Search for the cell housing the specified text and yield its (X, Y) center coordinate. 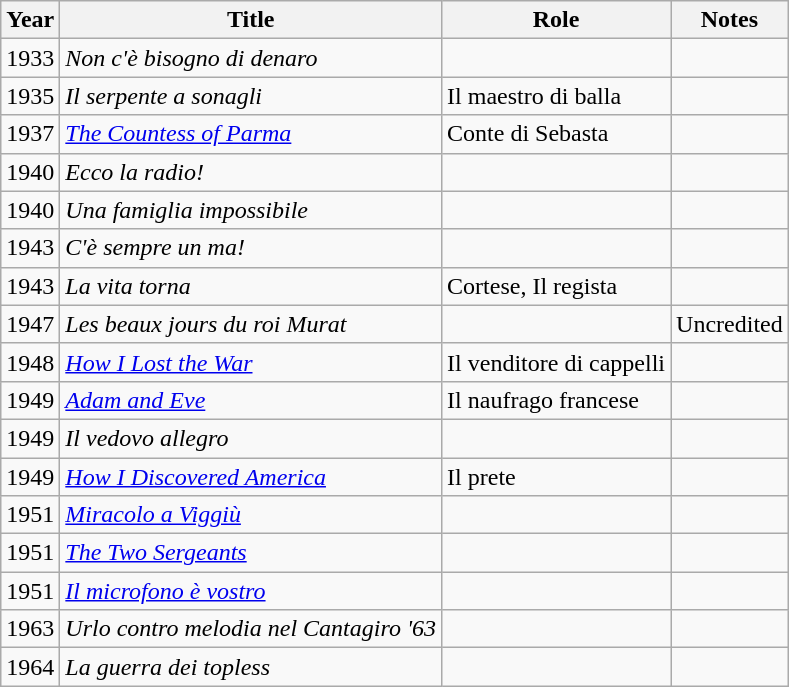
Conte di Sebasta (556, 134)
1937 (30, 134)
Il vedovo allegro (251, 438)
1947 (30, 324)
Una famiglia impossibile (251, 210)
Les beaux jours du roi Murat (251, 324)
Il venditore di cappelli (556, 362)
1948 (30, 362)
Il maestro di balla (556, 96)
Cortese, Il regista (556, 286)
1935 (30, 96)
Uncredited (730, 324)
The Countess of Parma (251, 134)
1933 (30, 58)
Notes (730, 20)
1963 (30, 629)
Role (556, 20)
The Two Sergeants (251, 553)
Il naufrago francese (556, 400)
Year (30, 20)
How I Lost the War (251, 362)
Il serpente a sonagli (251, 96)
Non c'è bisogno di denaro (251, 58)
1964 (30, 667)
Ecco la radio! (251, 172)
Il prete (556, 477)
Il microfono è vostro (251, 591)
La vita torna (251, 286)
Adam and Eve (251, 400)
How I Discovered America (251, 477)
Urlo contro melodia nel Cantagiro '63 (251, 629)
La guerra dei topless (251, 667)
Miracolo a Viggiù (251, 515)
C'è sempre un ma! (251, 248)
Title (251, 20)
